Output the [x, y] coordinate of the center of the cell containing the given text.  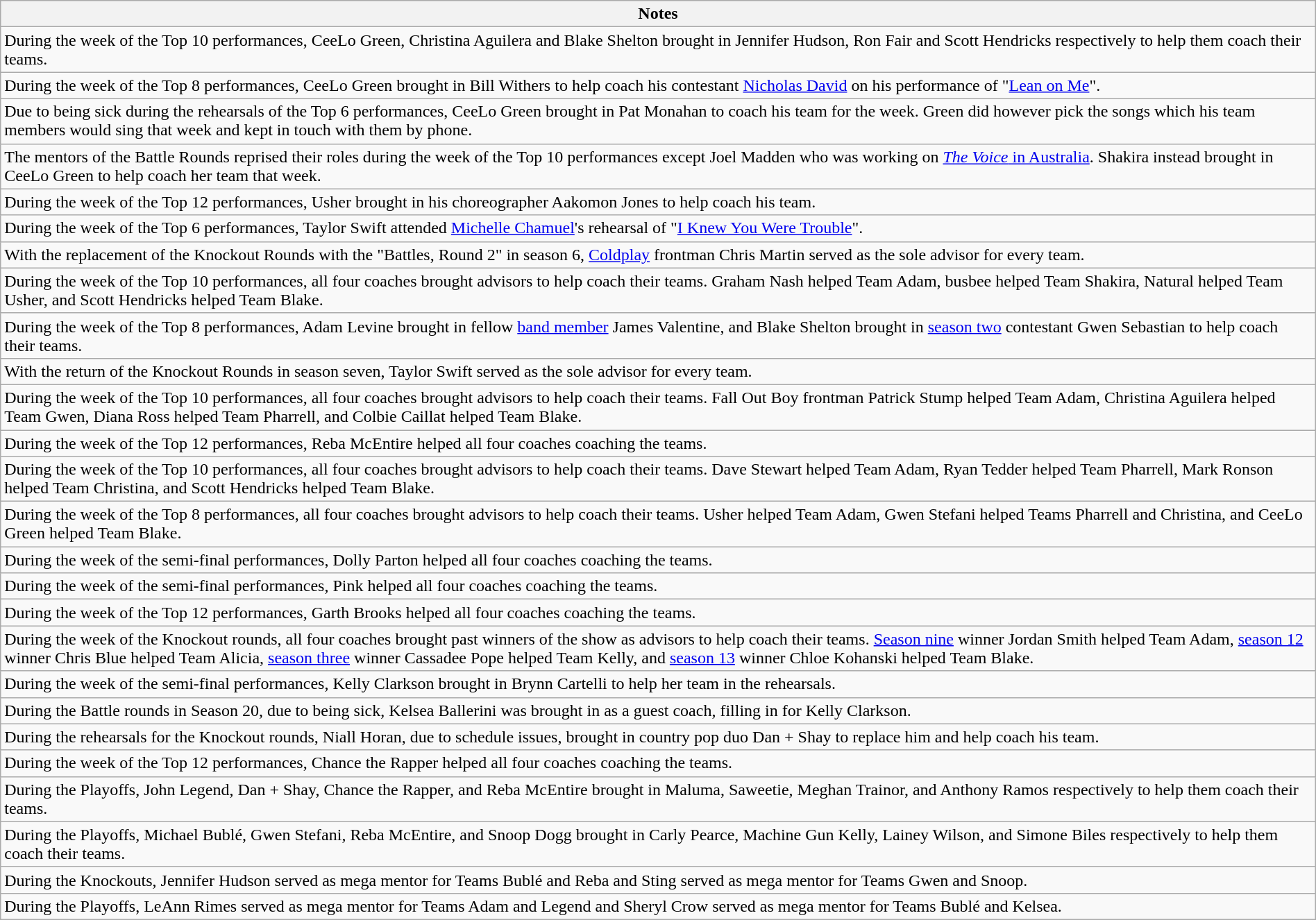
With the return of the Knockout Rounds in season seven, Taylor Swift served as the sole advisor for every team. [658, 371]
During the week of the Top 12 performances, Garth Brooks helped all four coaches coaching the teams. [658, 613]
During the week of the semi-final performances, Kelly Clarkson brought in Brynn Cartelli to help her team in the rehearsals. [658, 684]
During the Battle rounds in Season 20, due to being sick, Kelsea Ballerini was brought in as a guest coach, filling in for Kelly Clarkson. [658, 710]
During the week of the Top 12 performances, Usher brought in his choreographer Aakomon Jones to help coach his team. [658, 202]
During the week of the Top 12 performances, Chance the Rapper helped all four coaches coaching the teams. [658, 763]
During the week of the Top 12 performances, Reba McEntire helped all four coaches coaching the teams. [658, 443]
During the Playoffs, LeAnn Rimes served as mega mentor for Teams Adam and Legend and Sheryl Crow served as mega mentor for Teams Bublé and Kelsea. [658, 906]
Notes [658, 14]
During the week of the semi-final performances, Pink helped all four coaches coaching the teams. [658, 586]
During the week of the Top 6 performances, Taylor Swift attended Michelle Chamuel's rehearsal of "I Knew You Were Trouble". [658, 228]
During the Knockouts, Jennifer Hudson served as mega mentor for Teams Bublé and Reba and Sting served as mega mentor for Teams Gwen and Snoop. [658, 880]
During the week of the semi-final performances, Dolly Parton helped all four coaches coaching the teams. [658, 560]
